Detect which cell encompasses the target text, then output its [x, y] center coordinate. 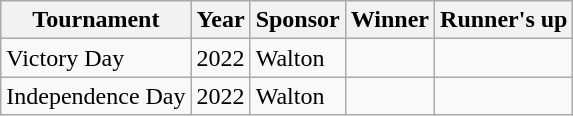
Victory Day [96, 58]
Independence Day [96, 96]
Tournament [96, 20]
Winner [390, 20]
Year [220, 20]
Sponsor [298, 20]
Runner's up [504, 20]
